From the cell containing the given text, extract its center point as [x, y] coordinate. 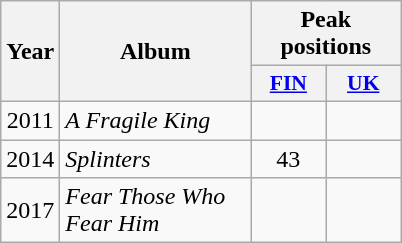
2011 [30, 120]
Peak positions [326, 34]
Splinters [156, 159]
UK [364, 84]
FIN [288, 84]
2014 [30, 159]
Album [156, 52]
Fear Those Who Fear Him [156, 210]
A Fragile King [156, 120]
2017 [30, 210]
Year [30, 52]
43 [288, 159]
